Extract the (x, y) coordinate from the center of the cell holding the provided text.  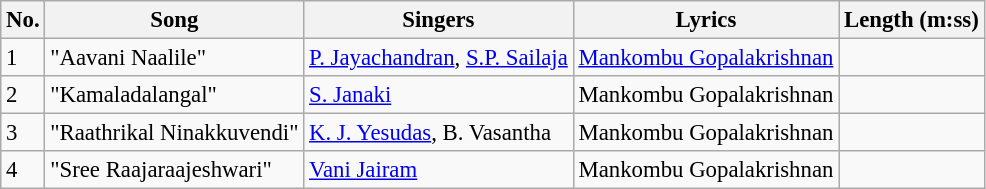
2 (23, 95)
No. (23, 20)
Lyrics (706, 20)
Singers (438, 20)
3 (23, 133)
Song (174, 20)
Length (m:ss) (912, 20)
"Aavani Naalile" (174, 58)
"Raathrikal Ninakkuvendi" (174, 133)
Vani Jairam (438, 170)
4 (23, 170)
"Sree Raajaraajeshwari" (174, 170)
1 (23, 58)
P. Jayachandran, S.P. Sailaja (438, 58)
K. J. Yesudas, B. Vasantha (438, 133)
"Kamaladalangal" (174, 95)
S. Janaki (438, 95)
